Find where the given text appears and provide that cell's center as [x, y] coordinate. 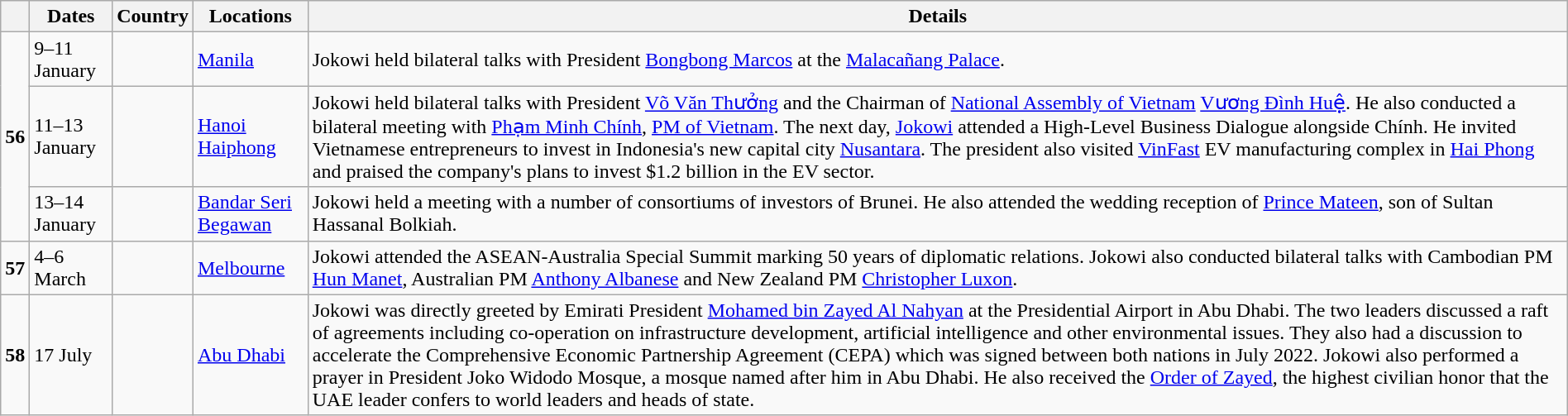
11–13 January [71, 136]
13–14 January [71, 213]
Abu Dhabi [250, 355]
4–6 March [71, 268]
56 [15, 136]
58 [15, 355]
Melbourne [250, 268]
HanoiHaiphong [250, 136]
Dates [71, 17]
17 July [71, 355]
57 [15, 268]
Manila [250, 60]
Bandar Seri Begawan [250, 213]
9–11 January [71, 60]
Details [938, 17]
Country [153, 17]
Jokowi held bilateral talks with President Bongbong Marcos at the Malacañang Palace. [938, 60]
Locations [250, 17]
